Determine the [x, y] coordinate at the center of the cell enclosing the given text.  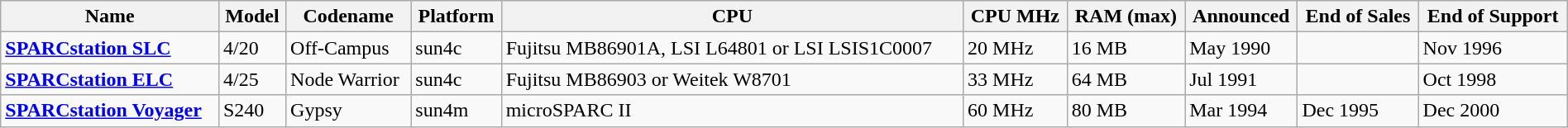
End of Sales [1358, 17]
60 MHz [1016, 111]
Dec 2000 [1493, 111]
4/20 [251, 48]
Mar 1994 [1241, 111]
Gypsy [349, 111]
4/25 [251, 79]
Fujitsu MB86903 or Weitek W8701 [732, 79]
sun4m [457, 111]
64 MB [1126, 79]
Jul 1991 [1241, 79]
16 MB [1126, 48]
SPARCstation Voyager [110, 111]
Nov 1996 [1493, 48]
Name [110, 17]
20 MHz [1016, 48]
RAM (max) [1126, 17]
CPU [732, 17]
Platform [457, 17]
Off-Campus [349, 48]
80 MB [1126, 111]
Fujitsu MB86901A, LSI L64801 or LSI LSIS1C0007 [732, 48]
CPU MHz [1016, 17]
microSPARC II [732, 111]
May 1990 [1241, 48]
33 MHz [1016, 79]
Codename [349, 17]
S240 [251, 111]
Dec 1995 [1358, 111]
Node Warrior [349, 79]
Announced [1241, 17]
Model [251, 17]
SPARCstation SLC [110, 48]
SPARCstation ELC [110, 79]
Oct 1998 [1493, 79]
End of Support [1493, 17]
